Find where the given text appears and provide that cell's center as (X, Y) coordinate. 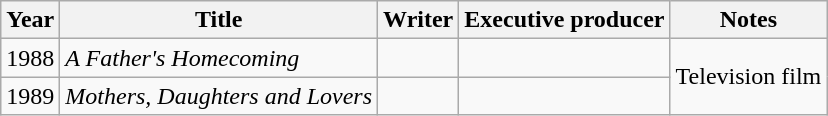
Executive producer (564, 20)
1988 (30, 58)
A Father's Homecoming (219, 58)
Writer (418, 20)
Mothers, Daughters and Lovers (219, 96)
Title (219, 20)
Television film (748, 77)
Notes (748, 20)
Year (30, 20)
1989 (30, 96)
